Locate the cell with the specified text and output its (X, Y) center coordinate. 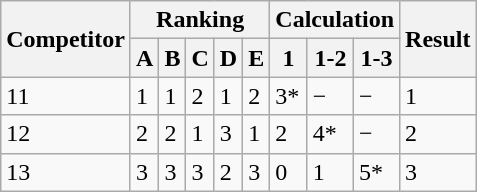
4* (330, 134)
13 (66, 172)
D (228, 58)
12 (66, 134)
Calculation (335, 20)
11 (66, 96)
Result (438, 39)
Competitor (66, 39)
5* (376, 172)
1-2 (330, 58)
B (172, 58)
E (256, 58)
Ranking (200, 20)
1-3 (376, 58)
C (200, 58)
A (144, 58)
0 (289, 172)
3* (289, 96)
